Search for the cell housing the specified text and yield its [x, y] center coordinate. 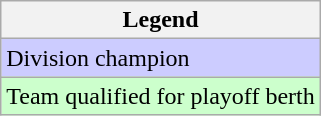
Team qualified for playoff berth [161, 96]
Legend [161, 20]
Division champion [161, 58]
